Extract the [x, y] coordinate from the center of the cell holding the provided text.  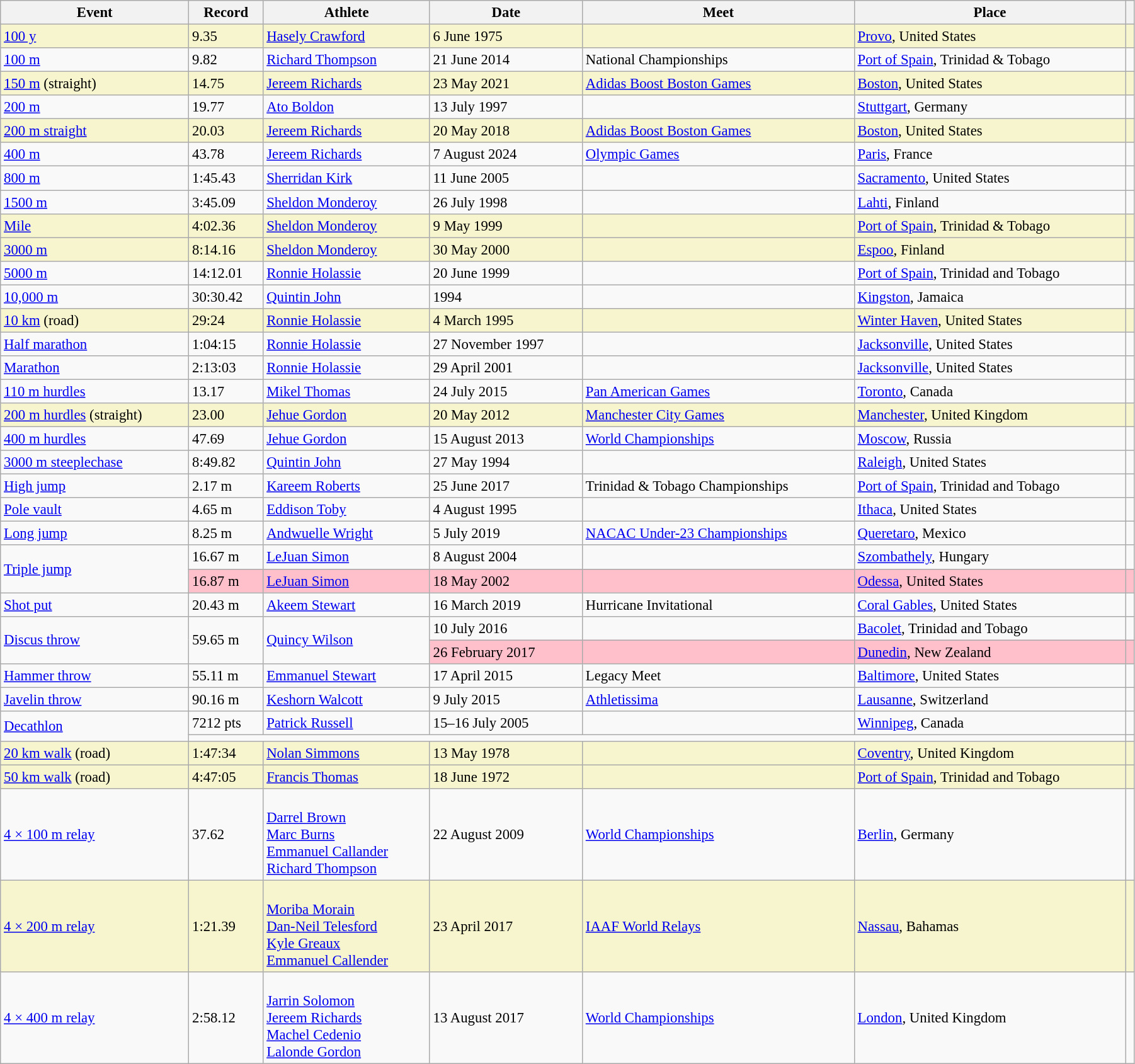
Marathon [94, 368]
1:45.43 [226, 178]
27 May 1994 [506, 462]
Akeem Stewart [346, 605]
14.75 [226, 84]
20.43 m [226, 605]
Date [506, 13]
3000 m steeplechase [94, 462]
8:14.16 [226, 249]
43.78 [226, 154]
8.25 m [226, 534]
200 m [94, 107]
Sacramento, United States [990, 178]
2:13:03 [226, 368]
Hammer throw [94, 676]
400 m [94, 154]
47.69 [226, 439]
Queretaro, Mexico [990, 534]
Richard Thompson [346, 60]
13 May 1978 [506, 753]
Stuttgart, Germany [990, 107]
110 m hurdles [94, 391]
4 August 1995 [506, 510]
Event [94, 13]
16.87 m [226, 581]
1:21.39 [226, 927]
Hasely Crawford [346, 37]
18 June 1972 [506, 777]
Record [226, 13]
4 × 400 m relay [94, 1018]
4.65 m [226, 510]
4 March 1995 [506, 321]
Nolan Simmons [346, 753]
59.65 m [226, 640]
9 July 2015 [506, 699]
Winter Haven, United States [990, 321]
7 August 2024 [506, 154]
Triple jump [94, 569]
Andwuelle Wright [346, 534]
18 May 2002 [506, 581]
8 August 2004 [506, 558]
16 March 2019 [506, 605]
8:49.82 [226, 462]
Kingston, Jamaica [990, 297]
Provo, United States [990, 37]
Lausanne, Switzerland [990, 699]
55.11 m [226, 676]
13 August 2017 [506, 1018]
Coventry, United Kingdom [990, 753]
10 km (road) [94, 321]
21 June 2014 [506, 60]
22 August 2009 [506, 835]
10 July 2016 [506, 628]
Pole vault [94, 510]
4 × 200 m relay [94, 927]
16.67 m [226, 558]
20.03 [226, 131]
Quincy Wilson [346, 640]
Coral Gables, United States [990, 605]
Nassau, Bahamas [990, 927]
London, United Kingdom [990, 1018]
20 May 2018 [506, 131]
Athlete [346, 13]
Legacy Meet [718, 676]
20 km walk (road) [94, 753]
1500 m [94, 202]
Emmanuel Stewart [346, 676]
Moscow, Russia [990, 439]
1:47:34 [226, 753]
29 April 2001 [506, 368]
26 February 2017 [506, 652]
5000 m [94, 273]
20 May 2012 [506, 415]
Mile [94, 226]
37.62 [226, 835]
Odessa, United States [990, 581]
Ato Boldon [346, 107]
13 July 1997 [506, 107]
Berlin, Germany [990, 835]
4 × 100 m relay [94, 835]
29:24 [226, 321]
23 April 2017 [506, 927]
800 m [94, 178]
1994 [506, 297]
Baltimore, United States [990, 676]
9.82 [226, 60]
23 May 2021 [506, 84]
Olympic Games [718, 154]
90.16 m [226, 699]
Athletissima [718, 699]
11 June 2005 [506, 178]
Bacolet, Trinidad and Tobago [990, 628]
Espoo, Finland [990, 249]
Half marathon [94, 344]
Kareem Roberts [346, 486]
2:58.12 [226, 1018]
Keshorn Walcott [346, 699]
20 June 1999 [506, 273]
Jarrin SolomonJereem RichardsMachel CedenioLalonde Gordon [346, 1018]
Paris, France [990, 154]
4:02.36 [226, 226]
Long jump [94, 534]
Mikel Thomas [346, 391]
Raleigh, United States [990, 462]
15–16 July 2005 [506, 723]
23.00 [226, 415]
27 November 1997 [506, 344]
Francis Thomas [346, 777]
150 m (straight) [94, 84]
Ithaca, United States [990, 510]
9.35 [226, 37]
Szombathely, Hungary [990, 558]
Lahti, Finland [990, 202]
Decathlon [94, 726]
NACAC Under-23 Championships [718, 534]
Discus throw [94, 640]
9 May 1999 [506, 226]
200 m hurdles (straight) [94, 415]
Winnipeg, Canada [990, 723]
Toronto, Canada [990, 391]
Manchester City Games [718, 415]
National Championships [718, 60]
10,000 m [94, 297]
50 km walk (road) [94, 777]
Shot put [94, 605]
Javelin throw [94, 699]
Meet [718, 13]
1:04:15 [226, 344]
100 y [94, 37]
IAAF World Relays [718, 927]
Sherridan Kirk [346, 178]
13.17 [226, 391]
5 July 2019 [506, 534]
3000 m [94, 249]
Moriba MorainDan-Neil TelesfordKyle GreauxEmmanuel Callender [346, 927]
Hurricane Invitational [718, 605]
Darrel BrownMarc BurnsEmmanuel CallanderRichard Thompson [346, 835]
Dunedin, New Zealand [990, 652]
2.17 m [226, 486]
3:45.09 [226, 202]
Trinidad & Tobago Championships [718, 486]
14:12.01 [226, 273]
400 m hurdles [94, 439]
Place [990, 13]
Eddison Toby [346, 510]
7212 pts [226, 723]
30 May 2000 [506, 249]
200 m straight [94, 131]
6 June 1975 [506, 37]
High jump [94, 486]
19.77 [226, 107]
25 June 2017 [506, 486]
4:47:05 [226, 777]
Pan American Games [718, 391]
15 August 2013 [506, 439]
30:30.42 [226, 297]
100 m [94, 60]
26 July 1998 [506, 202]
17 April 2015 [506, 676]
24 July 2015 [506, 391]
Patrick Russell [346, 723]
Manchester, United Kingdom [990, 415]
